Find where the given text appears and provide that cell's center as [x, y] coordinate. 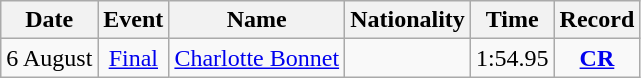
Time [512, 20]
Name [257, 20]
Final [134, 58]
Charlotte Bonnet [257, 58]
6 August [50, 58]
Event [134, 20]
Record [597, 20]
1:54.95 [512, 58]
Date [50, 20]
CR [597, 58]
Nationality [408, 20]
